Pinpoint the cell where the given text exists, returning its [X, Y] midpoint coordinate. 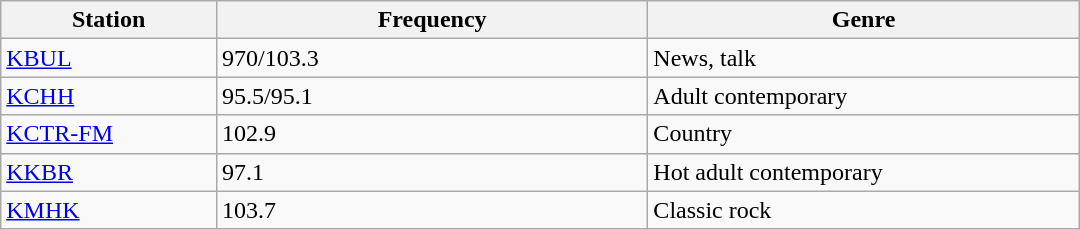
Frequency [432, 20]
KCTR-FM [109, 134]
95.5/95.1 [432, 96]
KBUL [109, 58]
Country [864, 134]
Station [109, 20]
KKBR [109, 172]
97.1 [432, 172]
Classic rock [864, 210]
Genre [864, 20]
Hot adult contemporary [864, 172]
102.9 [432, 134]
KCHH [109, 96]
KMHK [109, 210]
970/103.3 [432, 58]
News, talk [864, 58]
Adult contemporary [864, 96]
103.7 [432, 210]
